Output the [x, y] coordinate of the center of the cell containing the given text.  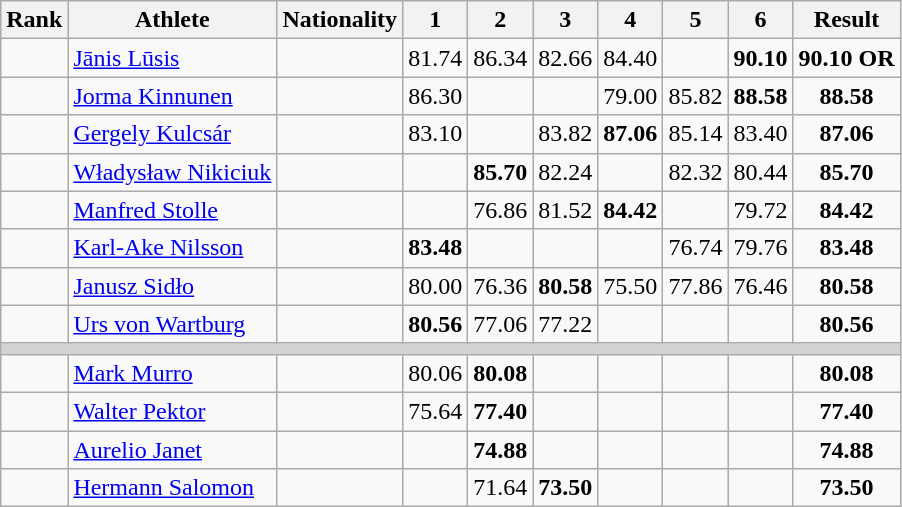
81.52 [566, 210]
90.10 [760, 58]
79.72 [760, 210]
76.46 [760, 286]
85.14 [696, 134]
Result [846, 20]
90.10 OR [846, 58]
77.06 [500, 324]
Walter Pektor [172, 411]
75.64 [436, 411]
4 [630, 20]
75.50 [630, 286]
Urs von Wartburg [172, 324]
Karl-Ake Nilsson [172, 248]
Władysław Nikiciuk [172, 172]
82.24 [566, 172]
80.44 [760, 172]
82.32 [696, 172]
Jānis Lūsis [172, 58]
77.22 [566, 324]
79.76 [760, 248]
83.10 [436, 134]
82.66 [566, 58]
Nationality [340, 20]
80.00 [436, 286]
85.82 [696, 96]
71.64 [500, 488]
Janusz Sidło [172, 286]
Rank [34, 20]
6 [760, 20]
77.86 [696, 286]
79.00 [630, 96]
Manfred Stolle [172, 210]
84.40 [630, 58]
86.30 [436, 96]
2 [500, 20]
Jorma Kinnunen [172, 96]
5 [696, 20]
86.34 [500, 58]
81.74 [436, 58]
83.82 [566, 134]
76.86 [500, 210]
Hermann Salomon [172, 488]
Gergely Kulcsár [172, 134]
1 [436, 20]
76.36 [500, 286]
83.40 [760, 134]
3 [566, 20]
80.06 [436, 373]
76.74 [696, 248]
Mark Murro [172, 373]
Aurelio Janet [172, 449]
Athlete [172, 20]
